From the cell containing the given text, extract its center point as [x, y] coordinate. 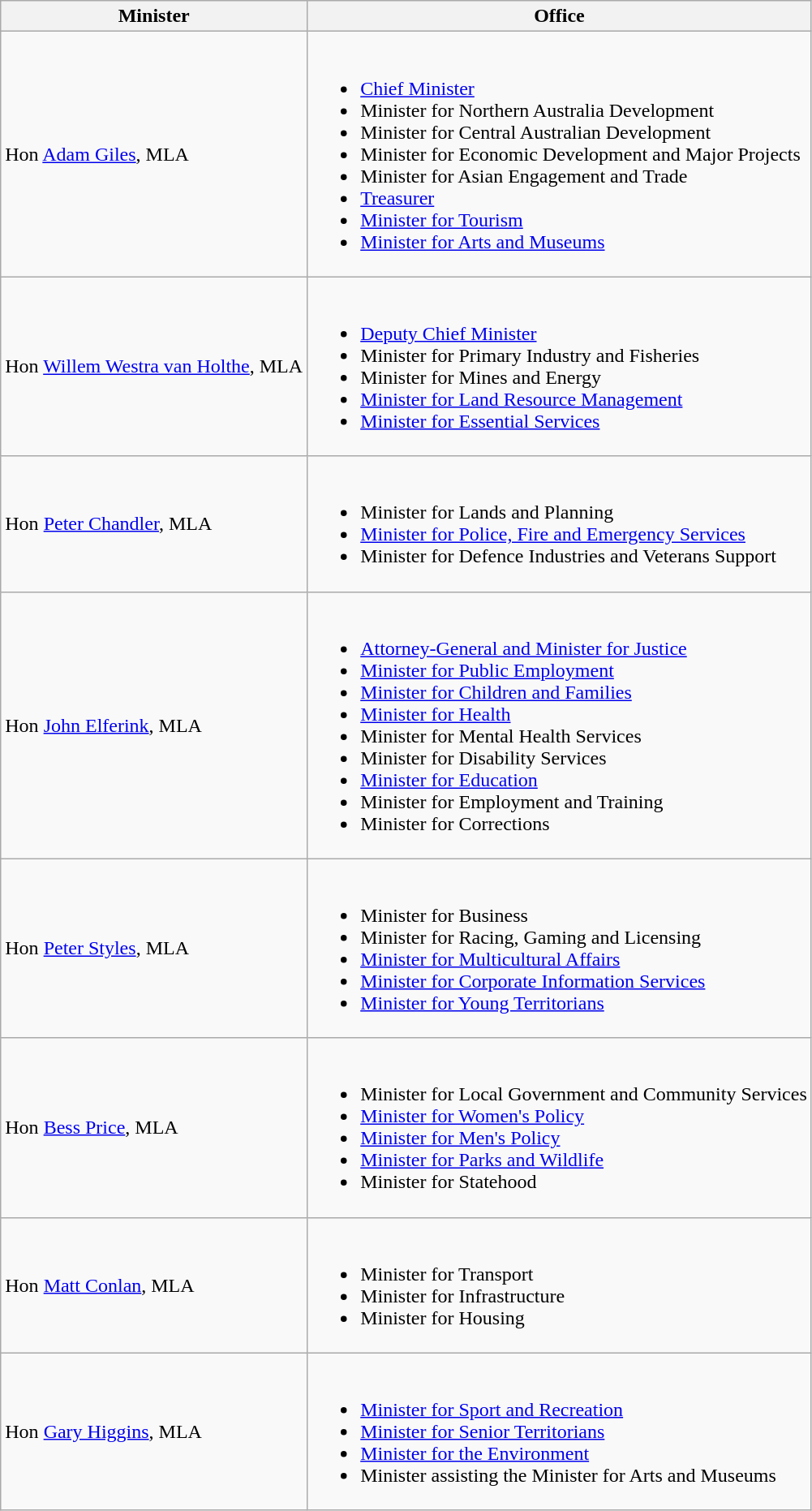
Hon Adam Giles, MLA [154, 154]
Hon John Elferink, MLA [154, 725]
Minister [154, 16]
Minister for Lands and PlanningMinister for Police, Fire and Emergency ServicesMinister for Defence Industries and Veterans Support [560, 524]
Minister for TransportMinister for InfrastructureMinister for Housing [560, 1285]
Hon Matt Conlan, MLA [154, 1285]
Hon Bess Price, MLA [154, 1128]
Hon Peter Styles, MLA [154, 948]
Office [560, 16]
Hon Gary Higgins, MLA [154, 1431]
Hon Willem Westra van Holthe, MLA [154, 367]
Hon Peter Chandler, MLA [154, 524]
Minister for Sport and RecreationMinister for Senior TerritoriansMinister for the EnvironmentMinister assisting the Minister for Arts and Museums [560, 1431]
